Return [X, Y] of the center of cell containing provided text 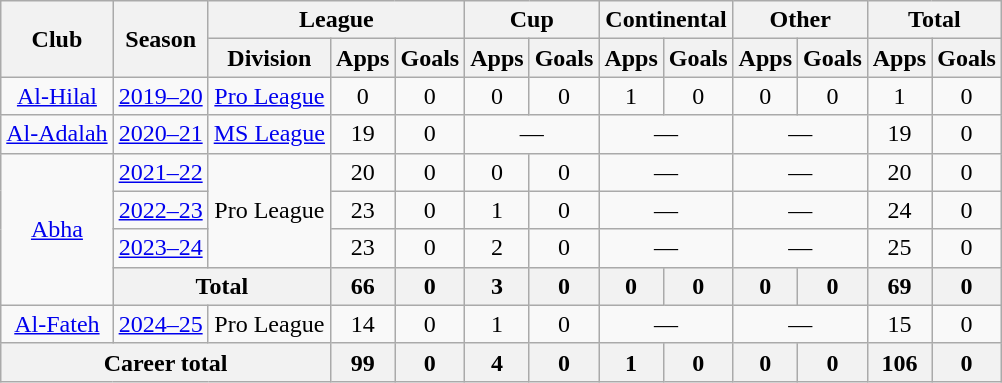
2020–21 [160, 134]
Season [160, 39]
League [336, 20]
2021–22 [160, 172]
2024–25 [160, 324]
Division [269, 58]
3 [497, 286]
Cup [532, 20]
Abha [57, 229]
Continental [666, 20]
99 [363, 362]
14 [363, 324]
66 [363, 286]
Other [800, 20]
Al-Fateh [57, 324]
2022–23 [160, 210]
4 [497, 362]
2023–24 [160, 248]
MS League [269, 134]
2 [497, 248]
Career total [166, 362]
2019–20 [160, 96]
Al-Adalah [57, 134]
69 [899, 286]
Al-Hilal [57, 96]
25 [899, 248]
24 [899, 210]
Club [57, 39]
106 [899, 362]
15 [899, 324]
